Detect which cell encompasses the target text, then output its [x, y] center coordinate. 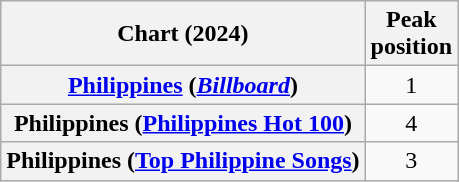
Chart (2024) [183, 34]
3 [411, 161]
Philippines (Billboard) [183, 85]
1 [411, 85]
Peakposition [411, 34]
Philippines (Top Philippine Songs) [183, 161]
Philippines (Philippines Hot 100) [183, 123]
4 [411, 123]
